For the text-containing cell, return its midpoint in [x, y] coordinate format. 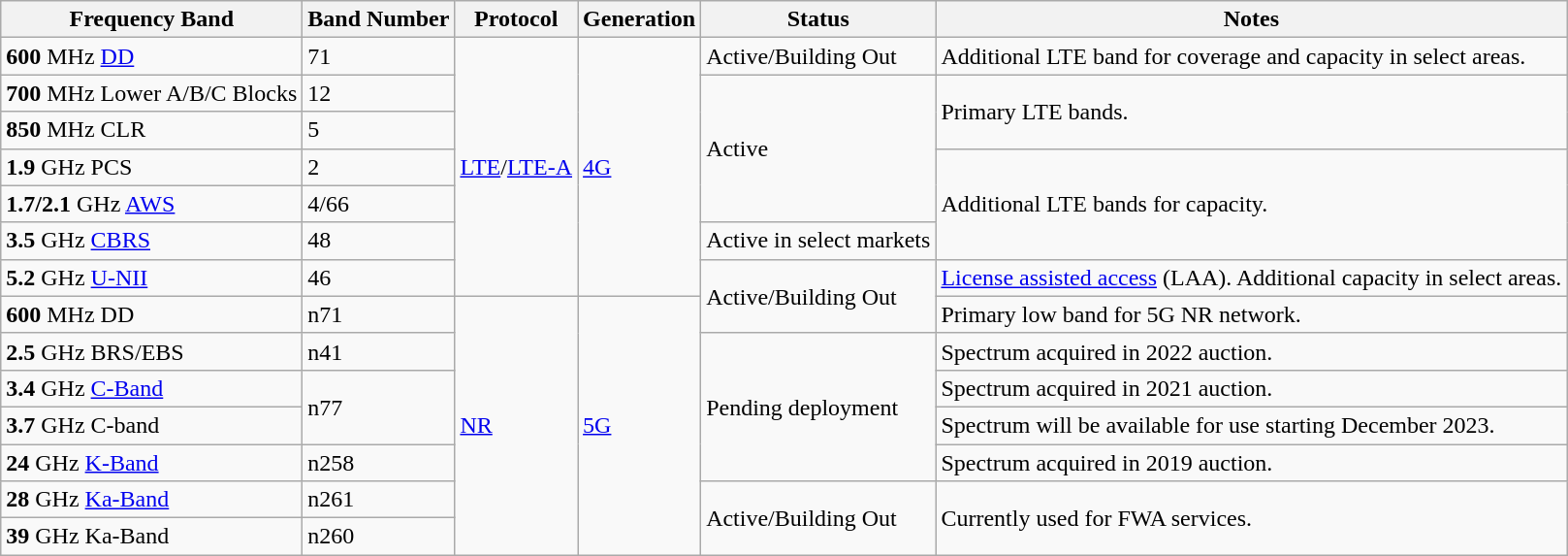
n77 [378, 407]
n41 [378, 351]
Active [818, 148]
Band Number [378, 19]
850 MHz CLR [151, 130]
Additional LTE band for coverage and capacity in select areas. [1251, 56]
39 GHz Ka-Band [151, 537]
Notes [1251, 19]
Spectrum acquired in 2019 auction. [1251, 463]
Protocol [516, 19]
2.5 GHz BRS/EBS [151, 351]
n71 [378, 314]
n258 [378, 463]
Spectrum will be available for use starting December 2023. [1251, 425]
Currently used for FWA services. [1251, 518]
24 GHz K-Band [151, 463]
4/66 [378, 204]
Spectrum acquired in 2021 auction. [1251, 388]
Status [818, 19]
Spectrum acquired in 2022 auction. [1251, 351]
5G [640, 425]
LTE/LTE-A [516, 167]
n260 [378, 537]
1.9 GHz PCS [151, 167]
3.5 GHz CBRS [151, 241]
3.4 GHz C-Band [151, 388]
Active in select markets [818, 241]
5 [378, 130]
46 [378, 278]
2 [378, 167]
1.7/2.1 GHz AWS [151, 204]
Primary low band for 5G NR network. [1251, 314]
Generation [640, 19]
Frequency Band [151, 19]
n261 [378, 500]
Primary LTE bands. [1251, 112]
5.2 GHz U-NII [151, 278]
NR [516, 425]
3.7 GHz C-band [151, 425]
Additional LTE bands for capacity. [1251, 204]
700 MHz Lower A/B/C Blocks [151, 93]
12 [378, 93]
4G [640, 167]
28 GHz Ka-Band [151, 500]
48 [378, 241]
Pending deployment [818, 407]
License assisted access (LAA). Additional capacity in select areas. [1251, 278]
71 [378, 56]
